Scan for the cell matching the given text and deliver its [X, Y] coordinate at center. 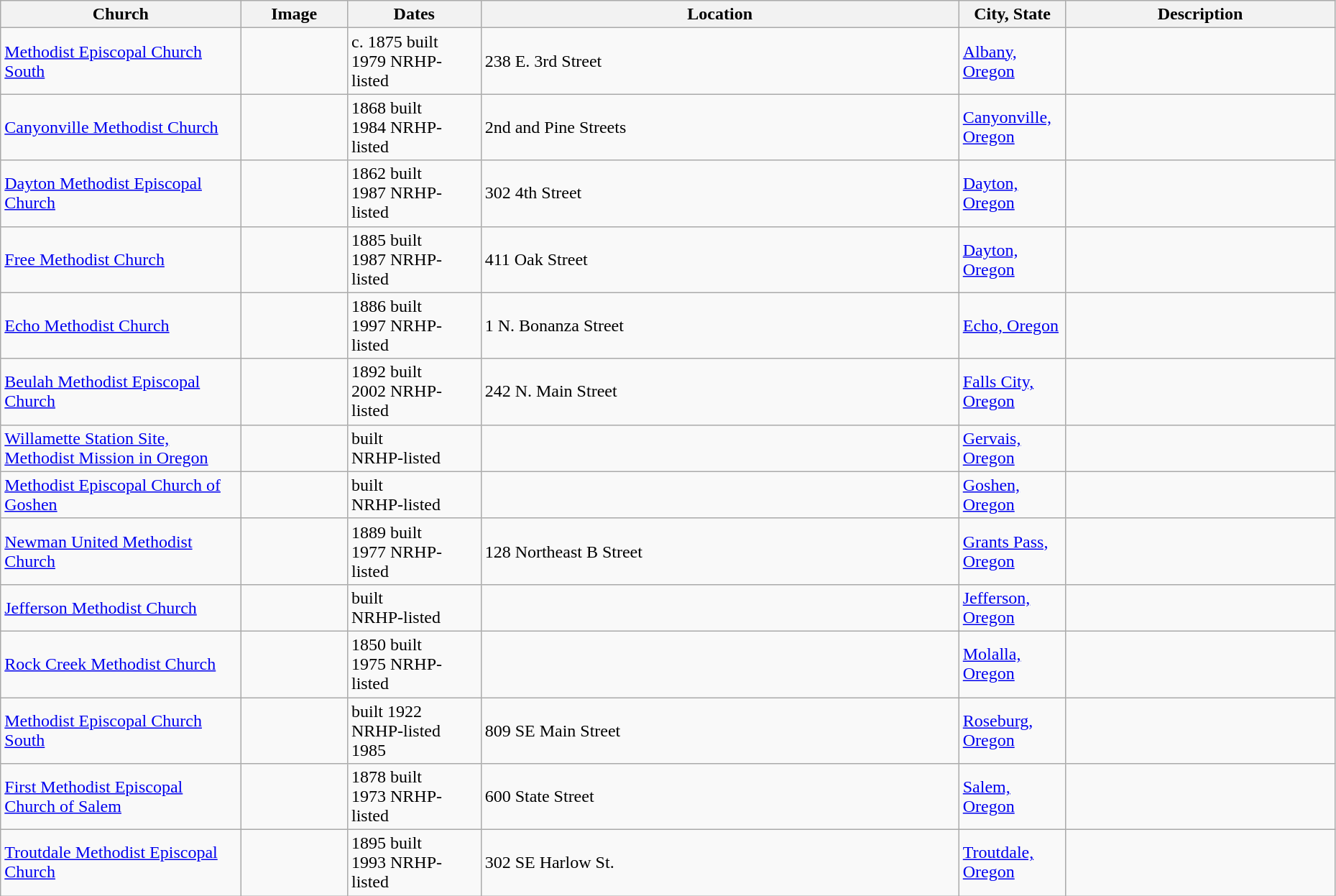
Canyonville, Oregon [1012, 127]
128 Northeast B Street [720, 551]
1862 built 1987 NRHP-listed [414, 193]
Newman United Methodist Church [121, 551]
built 1922 NRHP-listed 1985 [414, 730]
Troutdale Methodist Episcopal Church [121, 863]
Jefferson, Oregon [1012, 608]
1895 built 1993 NRHP-listed [414, 863]
2nd and Pine Streets [720, 127]
242 N. Main Street [720, 392]
1 N. Bonanza Street [720, 325]
1889 built 1977 NRHP-listed [414, 551]
c. 1875 built 1979 NRHP-listed [414, 61]
First Methodist Episcopal Church of Salem [121, 797]
Salem, Oregon [1012, 797]
302 SE Harlow St. [720, 863]
Church [121, 14]
Falls City, Oregon [1012, 392]
Willamette Station Site, Methodist Mission in Oregon [121, 448]
1868 built 1984 NRHP-listed [414, 127]
Goshen, Oregon [1012, 494]
Rock Creek Methodist Church [121, 664]
Troutdale, Oregon [1012, 863]
Dayton Methodist Episcopal Church [121, 193]
Echo, Oregon [1012, 325]
Beulah Methodist Episcopal Church [121, 392]
1885 built 1987 NRHP-listed [414, 259]
Echo Methodist Church [121, 325]
600 State Street [720, 797]
Free Methodist Church [121, 259]
Grants Pass, Oregon [1012, 551]
City, State [1012, 14]
1878 built1973 NRHP-listed [414, 797]
Description [1200, 14]
Canyonville Methodist Church [121, 127]
Albany, Oregon [1012, 61]
Image [295, 14]
809 SE Main Street [720, 730]
Roseburg, Oregon [1012, 730]
Location [720, 14]
238 E. 3rd Street [720, 61]
Gervais, Oregon [1012, 448]
Methodist Episcopal Church of Goshen [121, 494]
Dates [414, 14]
411 Oak Street [720, 259]
302 4th Street [720, 193]
1886 built 1997 NRHP-listed [414, 325]
Jefferson Methodist Church [121, 608]
1892 built 2002 NRHP-listed [414, 392]
Molalla, Oregon [1012, 664]
1850 built 1975 NRHP-listed [414, 664]
